Identify which cell holds the provided text, then report its (X, Y) central coordinate. 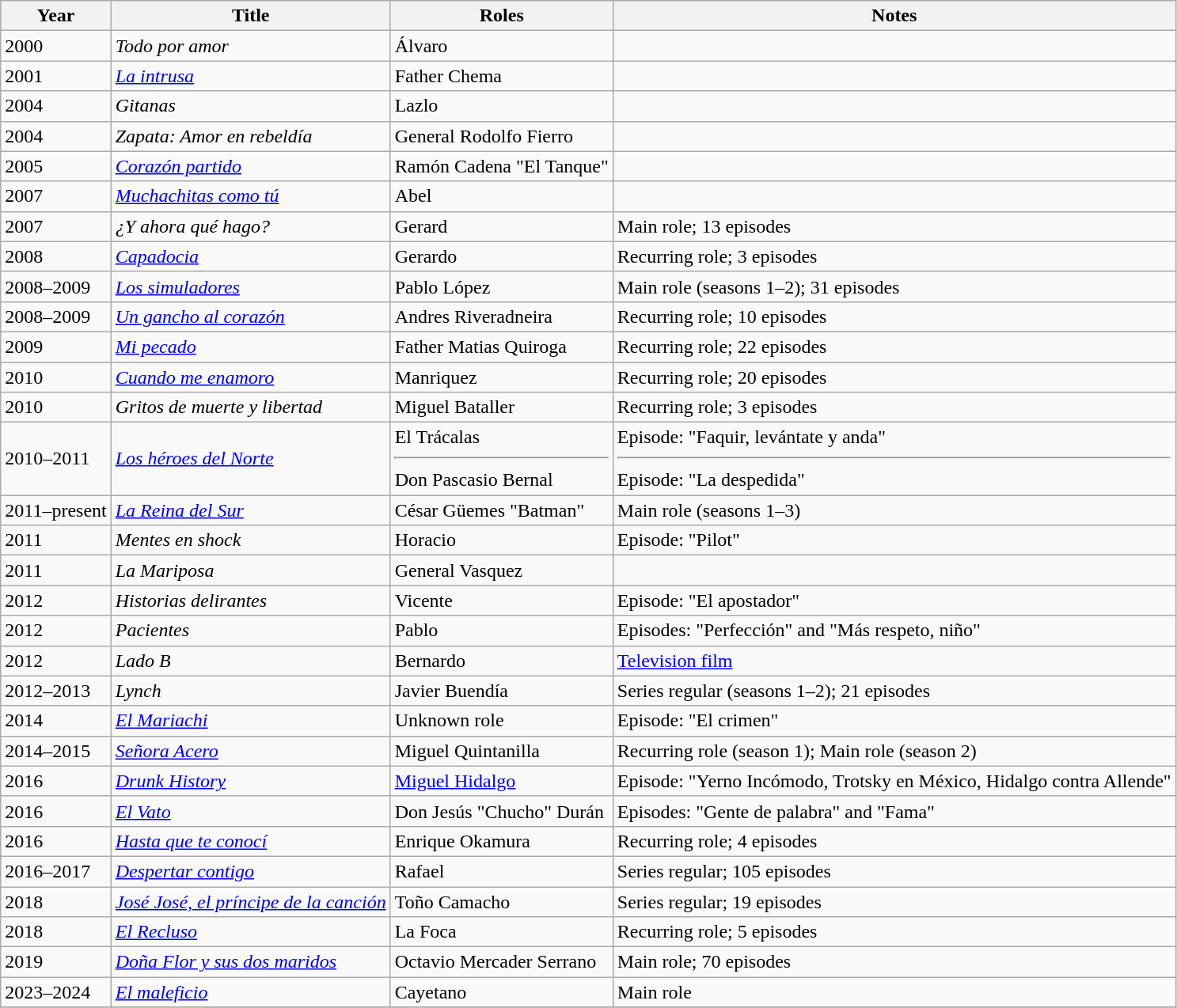
Main role; 13 episodes (894, 226)
Miguel Quintanilla (502, 751)
2023–2024 (55, 992)
Pablo (502, 631)
Gritos de muerte y libertad (250, 407)
Series regular (seasons 1–2); 21 episodes (894, 691)
Horacio (502, 540)
2010–2011 (55, 459)
El Mariachi (250, 721)
Notes (894, 16)
Ramón Cadena "El Tanque" (502, 166)
Title (250, 16)
Los simuladores (250, 286)
Hasta que te conocí (250, 841)
La Reina del Sur (250, 510)
Recurring role; 20 episodes (894, 377)
Series regular; 105 episodes (894, 871)
Zapata: Amor en rebeldía (250, 136)
Year (55, 16)
Octavio Mercader Serrano (502, 962)
Gerard (502, 226)
Episode: "El apostador" (894, 601)
Lazlo (502, 106)
Los héroes del Norte (250, 459)
Toño Camacho (502, 901)
Gerardo (502, 256)
Despertar contigo (250, 871)
Unknown role (502, 721)
Álvaro (502, 46)
Episodes: "Gente de palabra" and "Fama" (894, 811)
Historias delirantes (250, 601)
Miguel Bataller (502, 407)
Enrique Okamura (502, 841)
La intrusa (250, 76)
2014–2015 (55, 751)
El Vato (250, 811)
Father Matias Quiroga (502, 347)
Manriquez (502, 377)
Gitanas (250, 106)
Bernardo (502, 661)
Capadocia (250, 256)
Todo por amor (250, 46)
Doña Flor y sus dos maridos (250, 962)
Javier Buendía (502, 691)
Rafael (502, 871)
Un gancho al corazón (250, 316)
Andres Riveradneira (502, 316)
Episode: "Pilot" (894, 540)
Episode: "Faquir, levántate y anda"Episode: "La despedida" (894, 459)
Episode: "El crimen" (894, 721)
Television film (894, 661)
Recurring role; 4 episodes (894, 841)
El TrácalasDon Pascasio Bernal (502, 459)
Señora Acero (250, 751)
Corazón partido (250, 166)
2016–2017 (55, 871)
Pacientes (250, 631)
Recurring role; 10 episodes (894, 316)
2008 (55, 256)
Don Jesús "Chucho" Durán (502, 811)
Mi pecado (250, 347)
Main role (seasons 1–3) (894, 510)
Vicente (502, 601)
Drunk History (250, 781)
¿Y ahora qué hago? (250, 226)
Episode: "Yerno Incómodo, Trotsky en México, Hidalgo contra Allende" (894, 781)
La Foca (502, 932)
Cuando me enamoro (250, 377)
El maleficio (250, 992)
José José, el príncipe de la canción (250, 901)
Episodes: "Perfección" and "Más respeto, niño" (894, 631)
Main role (seasons 1–2); 31 episodes (894, 286)
Recurring role; 22 episodes (894, 347)
Main role (894, 992)
2011–present (55, 510)
Recurring role (season 1); Main role (season 2) (894, 751)
Roles (502, 16)
2012–2013 (55, 691)
Cayetano (502, 992)
Abel (502, 196)
Mentes en shock (250, 540)
2000 (55, 46)
Recurring role; 5 episodes (894, 932)
Series regular; 19 episodes (894, 901)
General Rodolfo Fierro (502, 136)
Lado B (250, 661)
Pablo López (502, 286)
César Güemes "Batman" (502, 510)
El Recluso (250, 932)
Miguel Hidalgo (502, 781)
La Mariposa (250, 570)
Father Chema (502, 76)
General Vasquez (502, 570)
Muchachitas como tú (250, 196)
Main role; 70 episodes (894, 962)
Lynch (250, 691)
2019 (55, 962)
2005 (55, 166)
2014 (55, 721)
2001 (55, 76)
2009 (55, 347)
